Determine the (X, Y) coordinate at the center of the cell enclosing the given text.  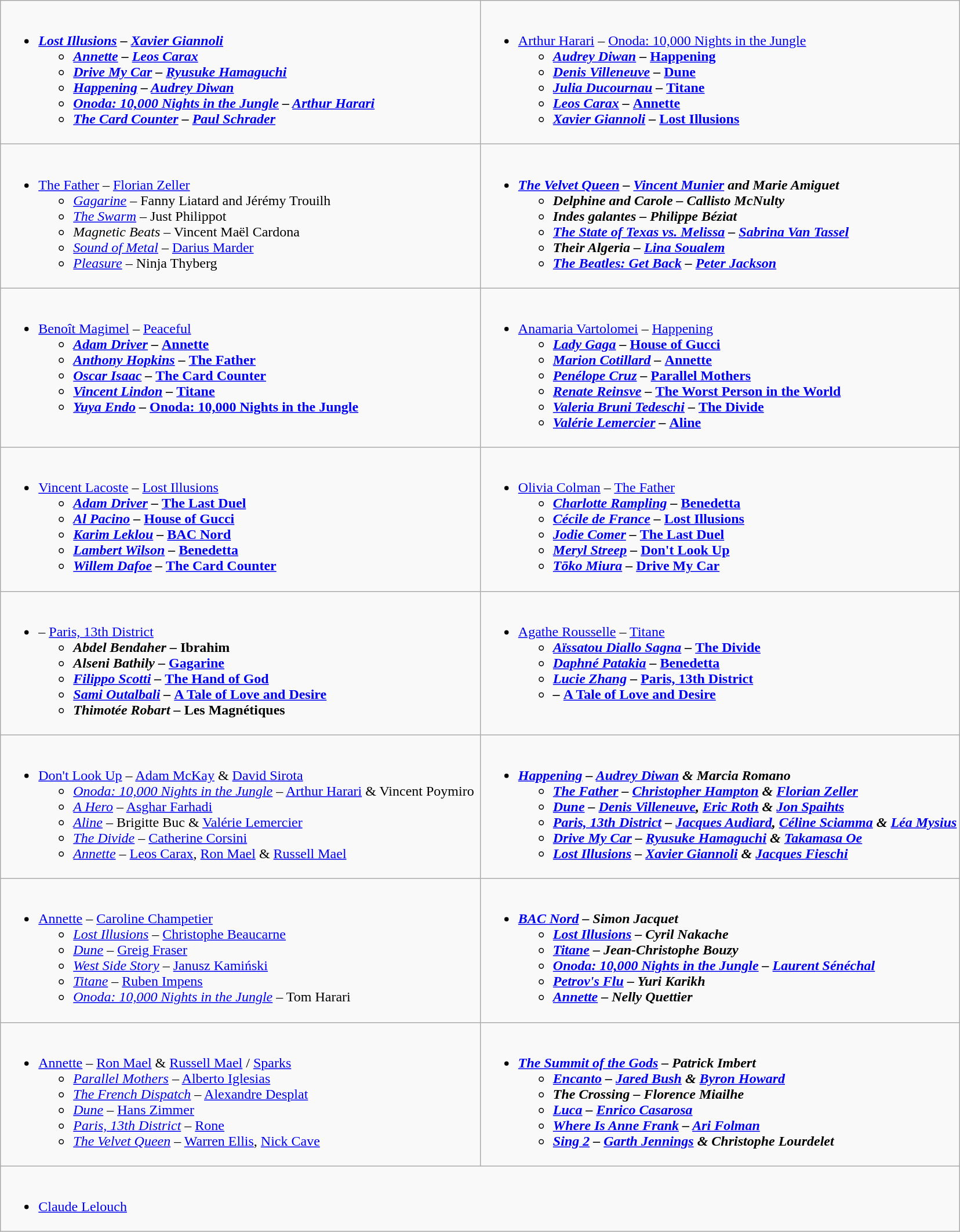
Claude Lelouch (480, 1198)
Agathe Rousselle – Titane Aïssatou Diallo Sagna – The DivideDaphné Patakia – BenedettaLucie Zhang – Paris, 13th District – A Tale of Love and Desire (720, 663)
